Extract the [X, Y] coordinate from the center of the cell holding the provided text.  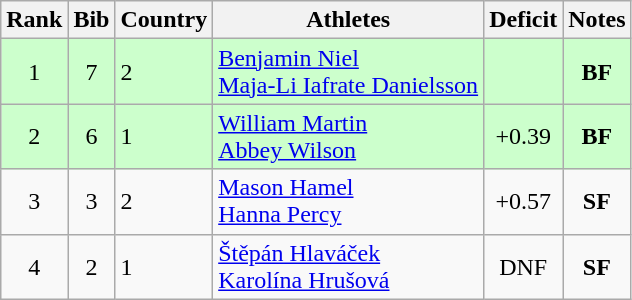
DNF [524, 266]
6 [92, 136]
+0.39 [524, 136]
Štěpán HlaváčekKarolína Hrušová [348, 266]
Bib [92, 20]
William MartinAbbey Wilson [348, 136]
Benjamin NielMaja-Li Iafrate Danielsson [348, 72]
4 [34, 266]
Deficit [524, 20]
Mason HamelHanna Percy [348, 202]
Athletes [348, 20]
+0.57 [524, 202]
Rank [34, 20]
Notes [597, 20]
Country [164, 20]
7 [92, 72]
